Determine the [X, Y] coordinate at the center of the cell enclosing the given text.  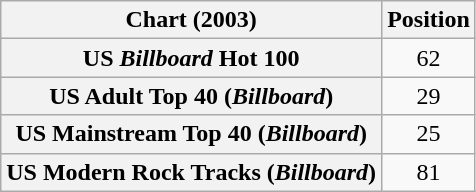
81 [429, 172]
Position [429, 20]
US Modern Rock Tracks (Billboard) [192, 172]
Chart (2003) [192, 20]
US Billboard Hot 100 [192, 58]
25 [429, 134]
62 [429, 58]
US Adult Top 40 (Billboard) [192, 96]
29 [429, 96]
US Mainstream Top 40 (Billboard) [192, 134]
